Extract the (X, Y) coordinate from the center of the cell holding the provided text.  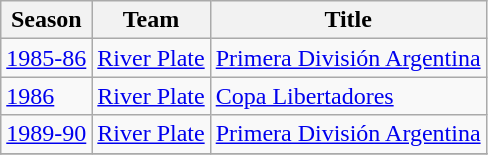
Title (348, 20)
Team (151, 20)
1986 (46, 96)
Season (46, 20)
Copa Libertadores (348, 96)
1985-86 (46, 58)
1989-90 (46, 134)
